Scan for the cell matching the given text and deliver its [x, y] coordinate at center. 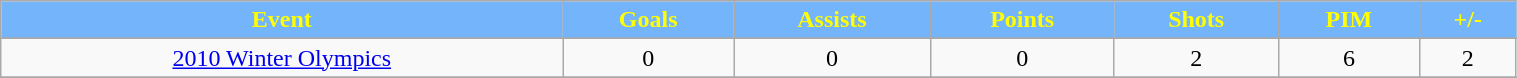
Event [282, 20]
2010 Winter Olympics [282, 58]
Points [1022, 20]
PIM [1348, 20]
6 [1348, 58]
Shots [1196, 20]
+/- [1468, 20]
Goals [648, 20]
Assists [832, 20]
